Find where the given text appears and provide that cell's center as (x, y) coordinate. 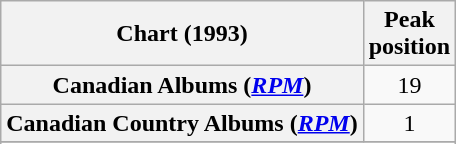
1 (409, 123)
19 (409, 85)
Peakposition (409, 34)
Chart (1993) (182, 34)
Canadian Albums (RPM) (182, 85)
Canadian Country Albums (RPM) (182, 123)
